Provide the [X, Y] coordinate of the cell's center where the given text is located.  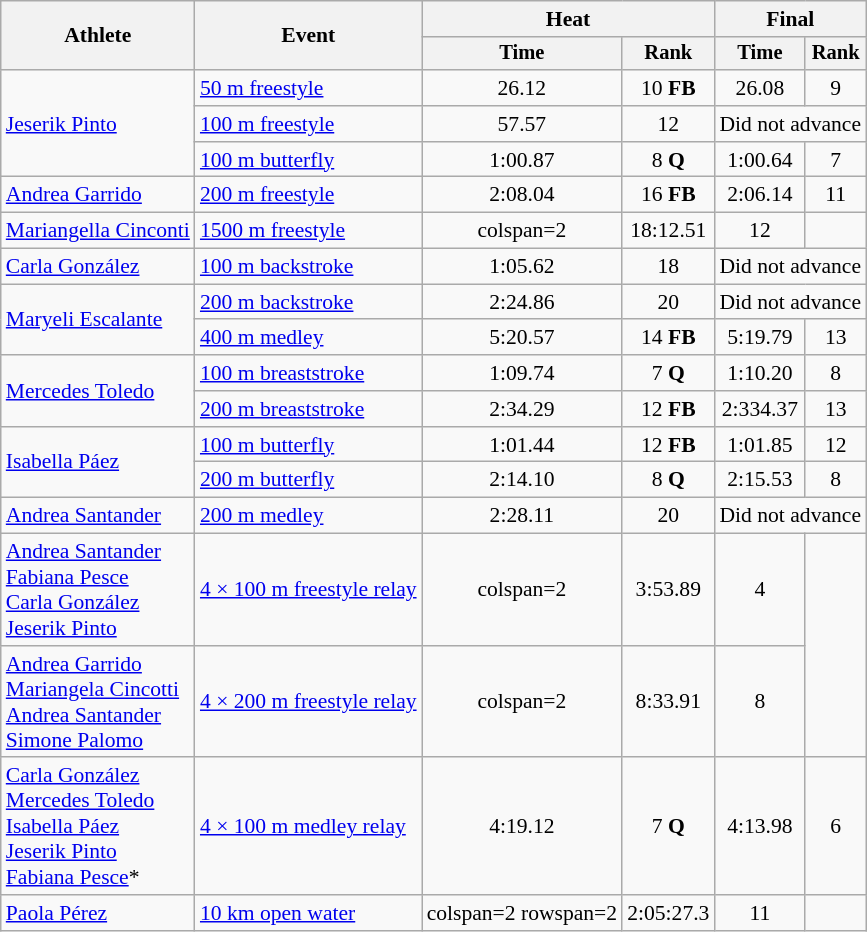
200 m backstroke [308, 302]
4 × 100 m medley relay [308, 827]
Athlete [98, 36]
9 [836, 88]
7 [836, 160]
16 FB [668, 195]
200 m butterfly [308, 480]
14 FB [668, 338]
8:33.91 [668, 702]
2:24.86 [522, 302]
100 m backstroke [308, 267]
1500 m freestyle [308, 231]
Isabella Páez [98, 462]
200 m breaststroke [308, 409]
50 m freestyle [308, 88]
Mercedes Toledo [98, 390]
4 × 100 m freestyle relay [308, 590]
1:05.62 [522, 267]
Andrea GarridoMariangela CincottiAndrea SantanderSimone Palomo [98, 702]
6 [836, 827]
2:05:27.3 [668, 913]
100 m breaststroke [308, 373]
4:19.12 [522, 827]
18:12.51 [668, 231]
2:06.14 [760, 195]
Maryeli Escalante [98, 320]
200 m freestyle [308, 195]
Andrea Garrido [98, 195]
2:08.04 [522, 195]
2:34.29 [522, 409]
Carla GonzálezMercedes ToledoIsabella PáezJeserik PintoFabiana Pesce* [98, 827]
5:20.57 [522, 338]
26.08 [760, 88]
Mariangella Cinconti [98, 231]
400 m medley [308, 338]
5:19.79 [760, 338]
Carla González [98, 267]
Jeserik Pinto [98, 124]
1:09.74 [522, 373]
26.12 [522, 88]
Paola Pérez [98, 913]
colspan=2 rowspan=2 [522, 913]
100 m freestyle [308, 124]
3:53.89 [668, 590]
10 FB [668, 88]
Heat [568, 19]
1:10.20 [760, 373]
2:28.11 [522, 516]
1:00.64 [760, 160]
Event [308, 36]
Final [790, 19]
1:01.44 [522, 445]
4 [760, 590]
18 [668, 267]
2:14.10 [522, 480]
Andrea Santander [98, 516]
1:00.87 [522, 160]
1:01.85 [760, 445]
4:13.98 [760, 827]
57.57 [522, 124]
10 km open water [308, 913]
200 m medley [308, 516]
Andrea SantanderFabiana PesceCarla GonzálezJeserik Pinto [98, 590]
2:334.37 [760, 409]
4 × 200 m freestyle relay [308, 702]
2:15.53 [760, 480]
